Determine the [x, y] coordinate at the center of the cell enclosing the given text.  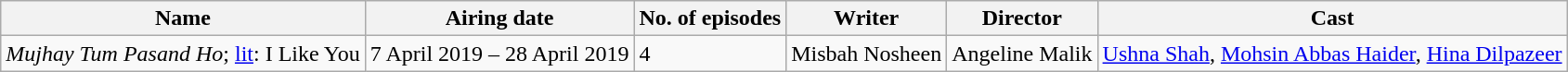
Writer [867, 18]
Airing date [499, 18]
Ushna Shah, Mohsin Abbas Haider, Hina Dilpazeer [1332, 54]
Cast [1332, 18]
No. of episodes [710, 18]
Misbah Nosheen [867, 54]
4 [710, 54]
Name [183, 18]
Director [1022, 18]
7 April 2019 – 28 April 2019 [499, 54]
Mujhay Tum Pasand Ho; lit: I Like You [183, 54]
Angeline Malik [1022, 54]
